Capture the cell that displays the provided text and extract its (X, Y) central coordinate. 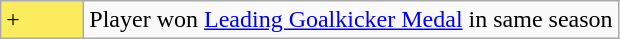
Player won Leading Goalkicker Medal in same season (351, 20)
+ (42, 20)
